Extract the (x, y) coordinate from the center of the cell holding the provided text.  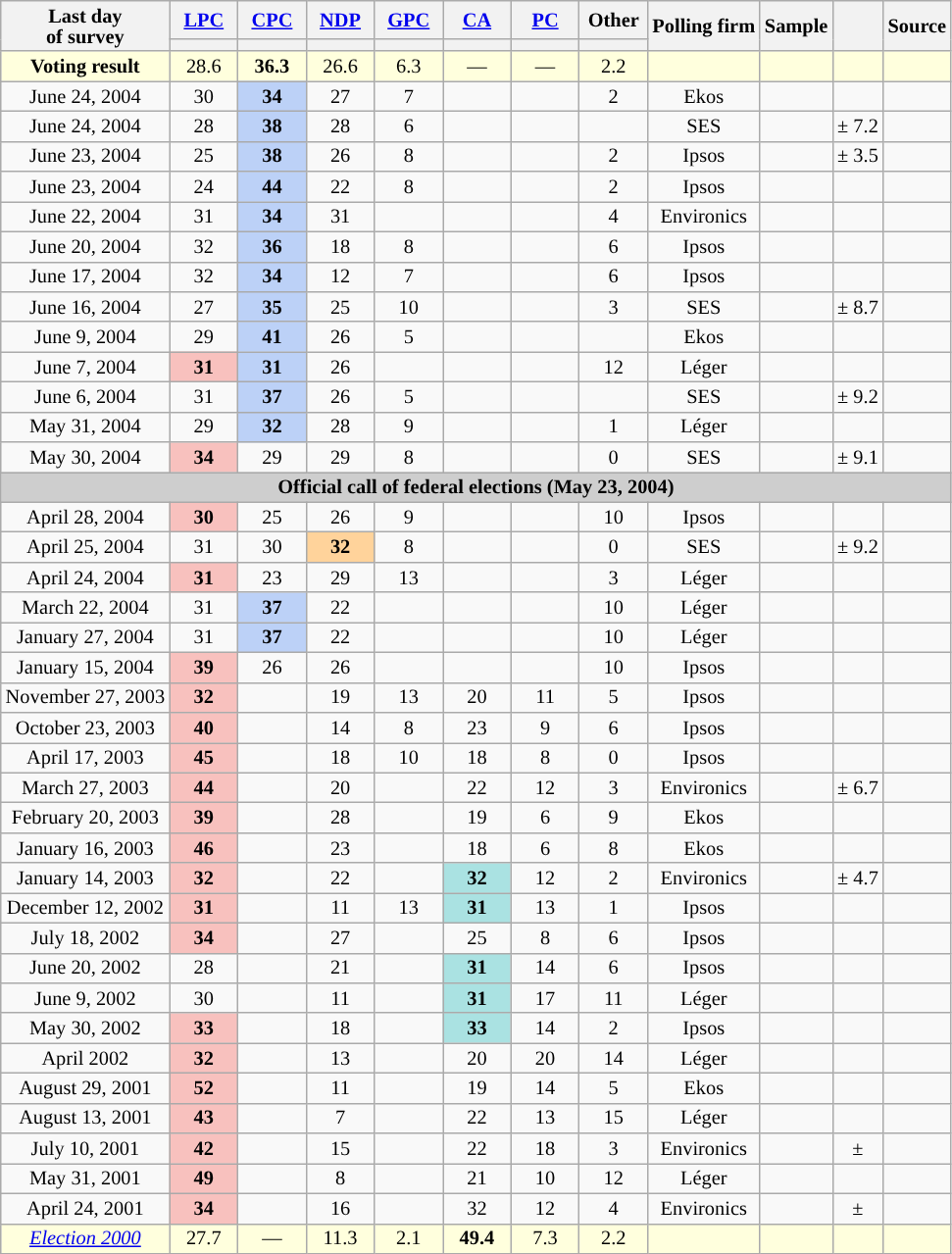
± 6.7 (857, 788)
GPC (409, 20)
11.3 (340, 1239)
June 20, 2002 (85, 969)
May 30, 2004 (85, 457)
28.6 (204, 67)
36 (273, 247)
Last day of survey (85, 25)
49 (204, 1179)
June 22, 2004 (85, 216)
April 2002 (85, 1059)
LPC (204, 20)
Source (918, 25)
June 16, 2004 (85, 306)
24 (204, 186)
CA (477, 20)
July 10, 2001 (85, 1149)
April 24, 2004 (85, 577)
August 13, 2001 (85, 1118)
6.3 (409, 67)
March 22, 2004 (85, 608)
± 4.7 (857, 878)
± 3.5 (857, 157)
January 27, 2004 (85, 637)
± 8.7 (857, 306)
June 17, 2004 (85, 276)
Election 2000 (85, 1239)
May 31, 2001 (85, 1179)
March 27, 2003 (85, 788)
July 18, 2002 (85, 937)
February 20, 2003 (85, 818)
PC (545, 20)
June 9, 2002 (85, 998)
16 (340, 1208)
2.1 (409, 1239)
January 15, 2004 (85, 667)
August 29, 2001 (85, 1088)
October 23, 2003 (85, 727)
April 17, 2003 (85, 757)
46 (204, 847)
52 (204, 1088)
May 31, 2004 (85, 427)
December 12, 2002 (85, 908)
April 28, 2004 (85, 518)
40 (204, 727)
Other (614, 20)
36.3 (273, 67)
27.7 (204, 1239)
41 (273, 337)
April 25, 2004 (85, 547)
Sample (796, 25)
Polling firm (704, 25)
43 (204, 1118)
CPC (273, 20)
June 7, 2004 (85, 367)
June 9, 2004 (85, 337)
42 (204, 1149)
± 9.1 (857, 457)
June 6, 2004 (85, 396)
49.4 (477, 1239)
June 20, 2004 (85, 247)
November 27, 2003 (85, 698)
NDP (340, 20)
26.6 (340, 67)
January 16, 2003 (85, 847)
45 (204, 757)
7.3 (545, 1239)
May 30, 2002 (85, 1028)
Voting result (85, 67)
35 (273, 306)
17 (545, 998)
± 7.2 (857, 125)
Official call of federal elections (May 23, 2004) (476, 486)
January 14, 2003 (85, 878)
April 24, 2001 (85, 1208)
